Search for the cell housing the specified text and yield its (X, Y) center coordinate. 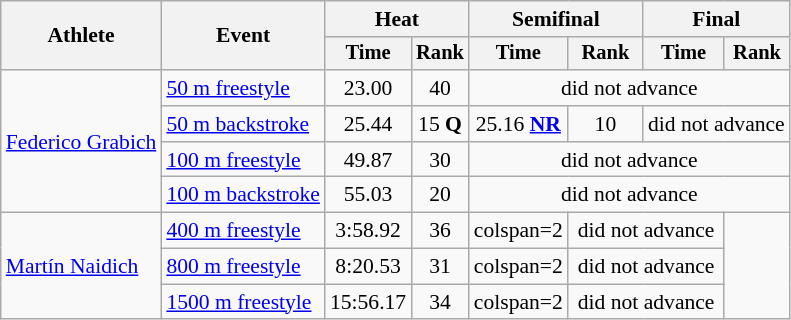
10 (606, 124)
25.16 NR (518, 124)
100 m freestyle (243, 160)
Heat (397, 19)
Federico Grabich (82, 141)
50 m freestyle (243, 88)
49.87 (368, 160)
Martín Naidich (82, 266)
31 (440, 267)
Semifinal (556, 19)
8:20.53 (368, 267)
25.44 (368, 124)
100 m backstroke (243, 195)
Event (243, 36)
1500 m freestyle (243, 302)
800 m freestyle (243, 267)
34 (440, 302)
Final (716, 19)
Athlete (82, 36)
23.00 (368, 88)
40 (440, 88)
15:56.17 (368, 302)
15 Q (440, 124)
30 (440, 160)
36 (440, 231)
3:58.92 (368, 231)
400 m freestyle (243, 231)
55.03 (368, 195)
20 (440, 195)
50 m backstroke (243, 124)
